Provide the [X, Y] coordinate of the cell's center where the given text is located.  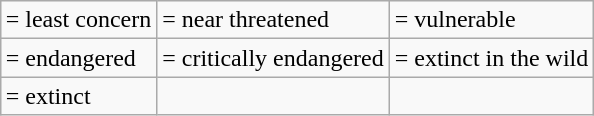
= extinct [78, 96]
= endangered [78, 58]
= critically endangered [273, 58]
= extinct in the wild [492, 58]
= vulnerable [492, 20]
= least concern [78, 20]
= near threatened [273, 20]
